Provide the [x, y] coordinate of the cell's center where the given text is located.  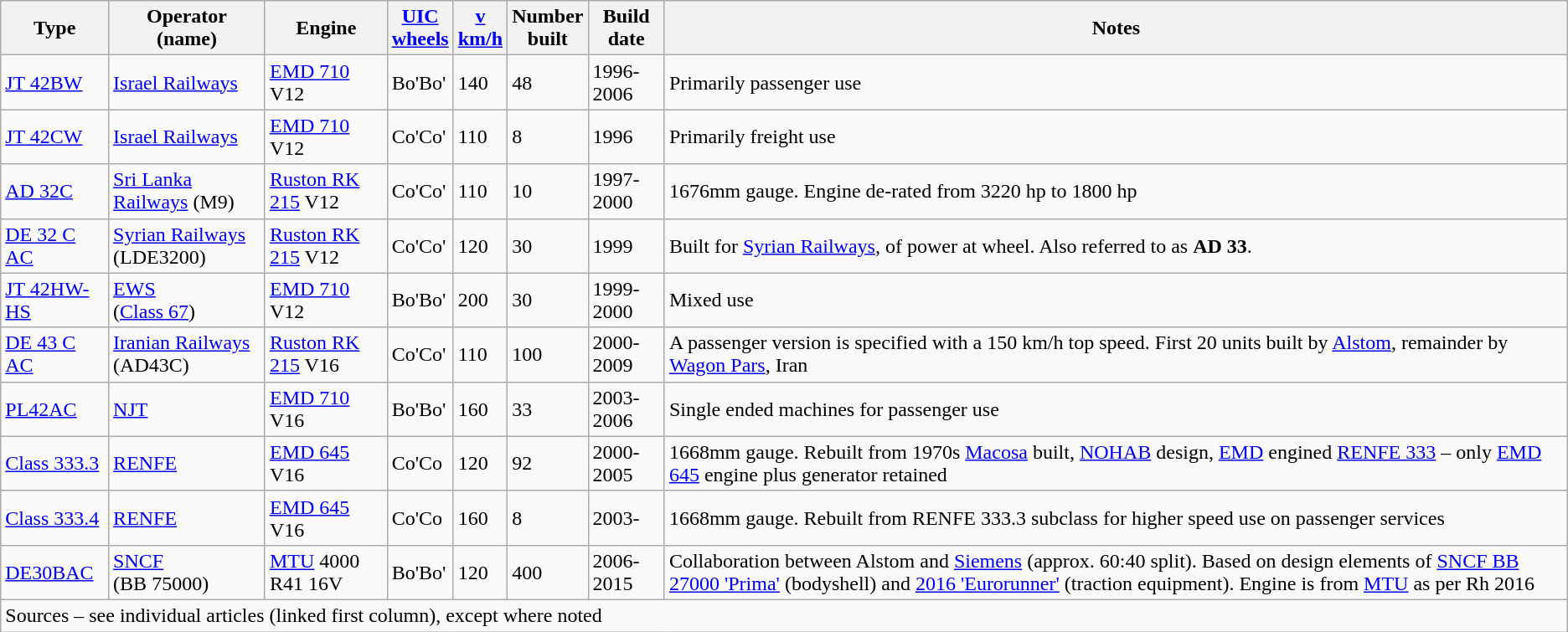
2000-2005 [627, 464]
92 [548, 464]
Primarily freight use [1116, 137]
Primarily passenger use [1116, 82]
DE 32 C AC [55, 246]
Mixed use [1116, 300]
NJT [188, 408]
JT 42CW [55, 137]
Syrian Railways(LDE3200) [188, 246]
400 [548, 573]
Class 333.4 [55, 517]
Notes [1116, 28]
Operator(name) [188, 28]
UICwheels [420, 28]
JT 42HW-HS [55, 300]
AD 32C [55, 191]
EWS(Class 67) [188, 300]
2006-2015 [627, 573]
SNCF(BB 75000) [188, 573]
Built for Syrian Railways, of power at wheel. Also referred to as AD 33. [1116, 246]
1668mm gauge. Rebuilt from RENFE 333.3 subclass for higher speed use on passenger services [1116, 517]
Sources – see individual articles (linked first column), except where noted [784, 615]
48 [548, 82]
1999 [627, 246]
Sri Lanka Railways (M9) [188, 191]
MTU 4000 R41 16V [326, 573]
DE 43 C AC [55, 355]
1996-2006 [627, 82]
2003-2006 [627, 408]
Ruston RK 215 V16 [326, 355]
140 [480, 82]
1996 [627, 137]
1997-2000 [627, 191]
Engine [326, 28]
2000-2009 [627, 355]
PL42AC [55, 408]
DE30BAC [55, 573]
Type [55, 28]
1668mm gauge. Rebuilt from 1970s Macosa built, NOHAB design, EMD engined RENFE 333 – only EMD 645 engine plus generator retained [1116, 464]
100 [548, 355]
2003- [627, 517]
EMD 710 V16 [326, 408]
vkm/h [480, 28]
1676mm gauge. Engine de-rated from 3220 hp to 1800 hp [1116, 191]
A passenger version is specified with a 150 km/h top speed. First 20 units built by Alstom, remainder by Wagon Pars, Iran [1116, 355]
200 [480, 300]
Single ended machines for passenger use [1116, 408]
10 [548, 191]
1999-2000 [627, 300]
Numberbuilt [548, 28]
Build date [627, 28]
Class 333.3 [55, 464]
JT 42BW [55, 82]
Iranian Railways(AD43C) [188, 355]
33 [548, 408]
